Determine the [x, y] coordinate at the center of the cell enclosing the given text.  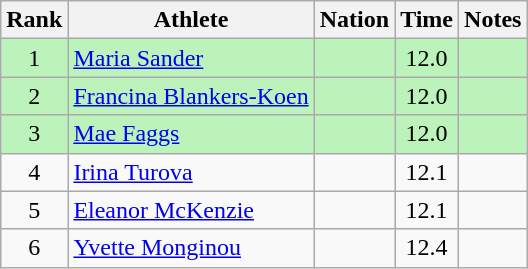
Rank [34, 20]
Francina Blankers-Koen [191, 96]
4 [34, 172]
12.4 [427, 248]
1 [34, 58]
Maria Sander [191, 58]
Time [427, 20]
Irina Turova [191, 172]
2 [34, 96]
Athlete [191, 20]
Yvette Monginou [191, 248]
Nation [354, 20]
3 [34, 134]
6 [34, 248]
Eleanor McKenzie [191, 210]
5 [34, 210]
Mae Faggs [191, 134]
Notes [493, 20]
